Provide the (x, y) coordinate of the cell's center where the given text is located.  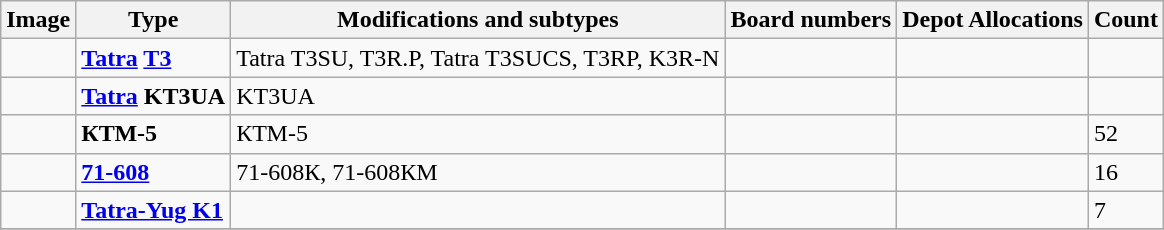
Tatra T3 (154, 58)
7 (1126, 210)
71-608 (154, 172)
Tatra T3SU, T3R.P, Tatra T3SUCS, T3RP, K3R-N (478, 58)
Tatra KT3UA (154, 96)
16 (1126, 172)
Image (38, 20)
71-608К, 71-608КM (478, 172)
Type (154, 20)
52 (1126, 134)
Depot Allocations (993, 20)
Board numbers (811, 20)
Tatra-Yug K1 (154, 210)
Modifications and subtypes (478, 20)
KT3UA (478, 96)
Count (1126, 20)
